For the text-containing cell, return its midpoint in (X, Y) coordinate format. 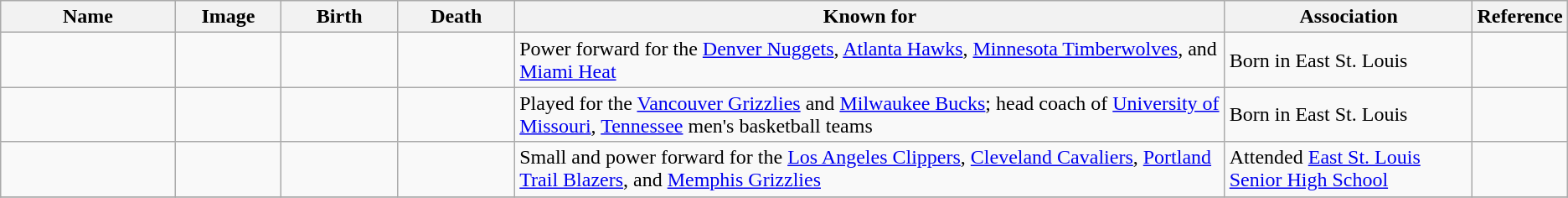
Birth (340, 17)
Attended East St. Louis Senior High School (1349, 169)
Association (1349, 17)
Name (88, 17)
Small and power forward for the Los Angeles Clippers, Cleveland Cavaliers, Portland Trail Blazers, and Memphis Grizzlies (870, 169)
Power forward for the Denver Nuggets, Atlanta Hawks, Minnesota Timberwolves, and Miami Heat (870, 60)
Death (456, 17)
Played for the Vancouver Grizzlies and Milwaukee Bucks; head coach of University of Missouri, Tennessee men's basketball teams (870, 114)
Reference (1519, 17)
Image (228, 17)
Known for (870, 17)
